Determine the [x, y] coordinate at the center of the cell enclosing the given text.  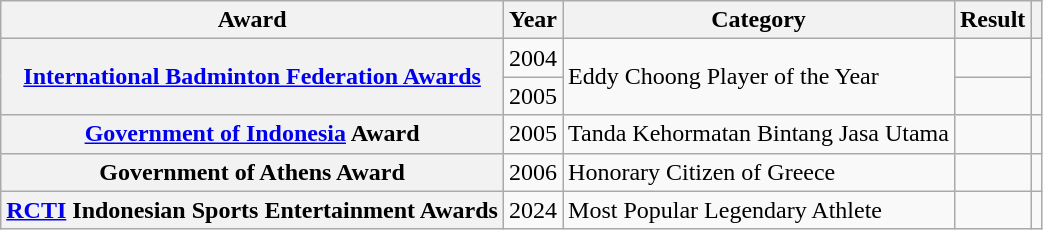
Tanda Kehormatan Bintang Jasa Utama [759, 134]
Honorary Citizen of Greece [759, 172]
2004 [532, 58]
Result [992, 20]
2006 [532, 172]
International Badminton Federation Awards [252, 77]
Most Popular Legendary Athlete [759, 210]
2024 [532, 210]
Award [252, 20]
Year [532, 20]
Government of Indonesia Award [252, 134]
RCTI Indonesian Sports Entertainment Awards [252, 210]
Government of Athens Award [252, 172]
Category [759, 20]
Eddy Choong Player of the Year [759, 77]
